Return the [x, y] coordinate for the center point of the cell that contains the specified text.  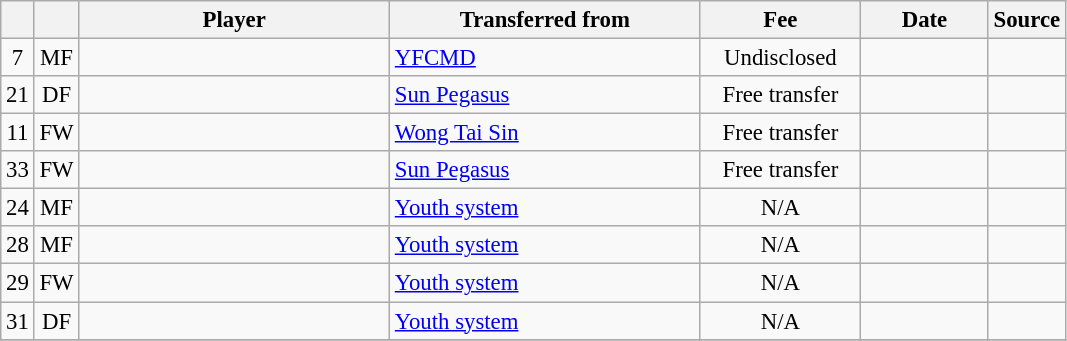
33 [18, 170]
Fee [780, 20]
Wong Tai Sin [544, 133]
31 [18, 321]
Undisclosed [780, 58]
7 [18, 58]
Player [234, 20]
28 [18, 245]
29 [18, 283]
11 [18, 133]
Transferred from [544, 20]
Date [925, 20]
Source [1026, 20]
YFCMD [544, 58]
24 [18, 208]
21 [18, 95]
